Output the [X, Y] coordinate of the center of the cell containing the given text.  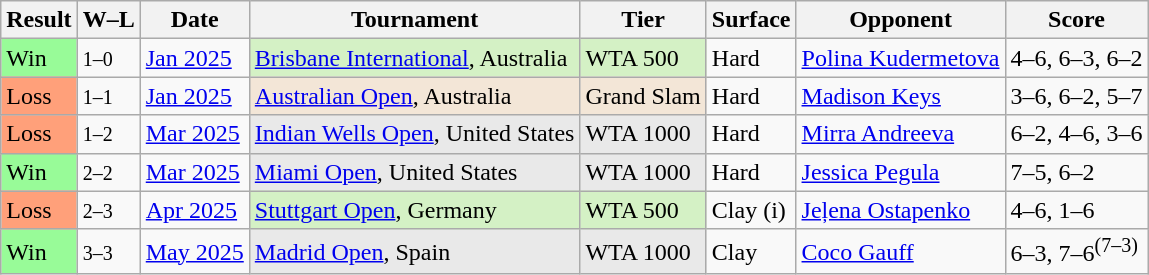
1–1 [108, 96]
2–3 [108, 210]
6–2, 4–6, 3–6 [1076, 134]
W–L [108, 20]
7–5, 6–2 [1076, 172]
Stuttgart Open, Germany [414, 210]
Madison Keys [900, 96]
Date [194, 20]
1–2 [108, 134]
Opponent [900, 20]
Clay (i) [751, 210]
Brisbane International, Australia [414, 58]
4–6, 1–6 [1076, 210]
4–6, 6–3, 6–2 [1076, 58]
Polina Kudermetova [900, 58]
Score [1076, 20]
Australian Open, Australia [414, 96]
Mirra Andreeva [900, 134]
Jeļena Ostapenko [900, 210]
6–3, 7–6(7–3) [1076, 252]
1–0 [108, 58]
Clay [751, 252]
Tier [643, 20]
Apr 2025 [194, 210]
2–2 [108, 172]
Tournament [414, 20]
Surface [751, 20]
Indian Wells Open, United States [414, 134]
Madrid Open, Spain [414, 252]
Jessica Pegula [900, 172]
3–6, 6–2, 5–7 [1076, 96]
Coco Gauff [900, 252]
Result [39, 20]
May 2025 [194, 252]
3–3 [108, 252]
Grand Slam [643, 96]
Miami Open, United States [414, 172]
